Return the (x, y) coordinate for the center point of the cell that contains the specified text.  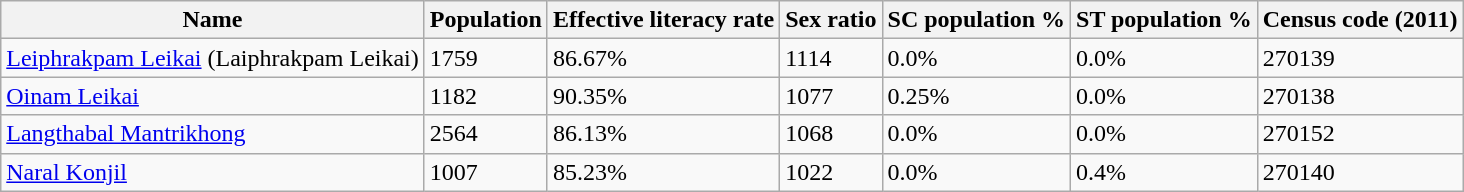
90.35% (663, 96)
1759 (486, 58)
2564 (486, 134)
270138 (1360, 96)
Population (486, 20)
270152 (1360, 134)
0.4% (1164, 172)
SC population % (976, 20)
1077 (831, 96)
1068 (831, 134)
1114 (831, 58)
Oinam Leikai (213, 96)
0.25% (976, 96)
Leiphrakpam Leikai (Laiphrakpam Leikai) (213, 58)
1022 (831, 172)
270140 (1360, 172)
85.23% (663, 172)
ST population % (1164, 20)
Sex ratio (831, 20)
86.67% (663, 58)
Effective literacy rate (663, 20)
1007 (486, 172)
270139 (1360, 58)
Langthabal Mantrikhong (213, 134)
Naral Konjil (213, 172)
Census code (2011) (1360, 20)
Name (213, 20)
1182 (486, 96)
86.13% (663, 134)
